Pinpoint the cell where the given text exists, returning its (x, y) midpoint coordinate. 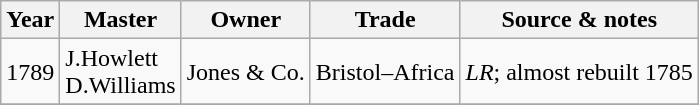
Master (120, 20)
Owner (246, 20)
Bristol–Africa (385, 72)
LR; almost rebuilt 1785 (579, 72)
Trade (385, 20)
1789 (30, 72)
J.HowlettD.Williams (120, 72)
Jones & Co. (246, 72)
Year (30, 20)
Source & notes (579, 20)
